From the cell containing the given text, extract its center point as (X, Y) coordinate. 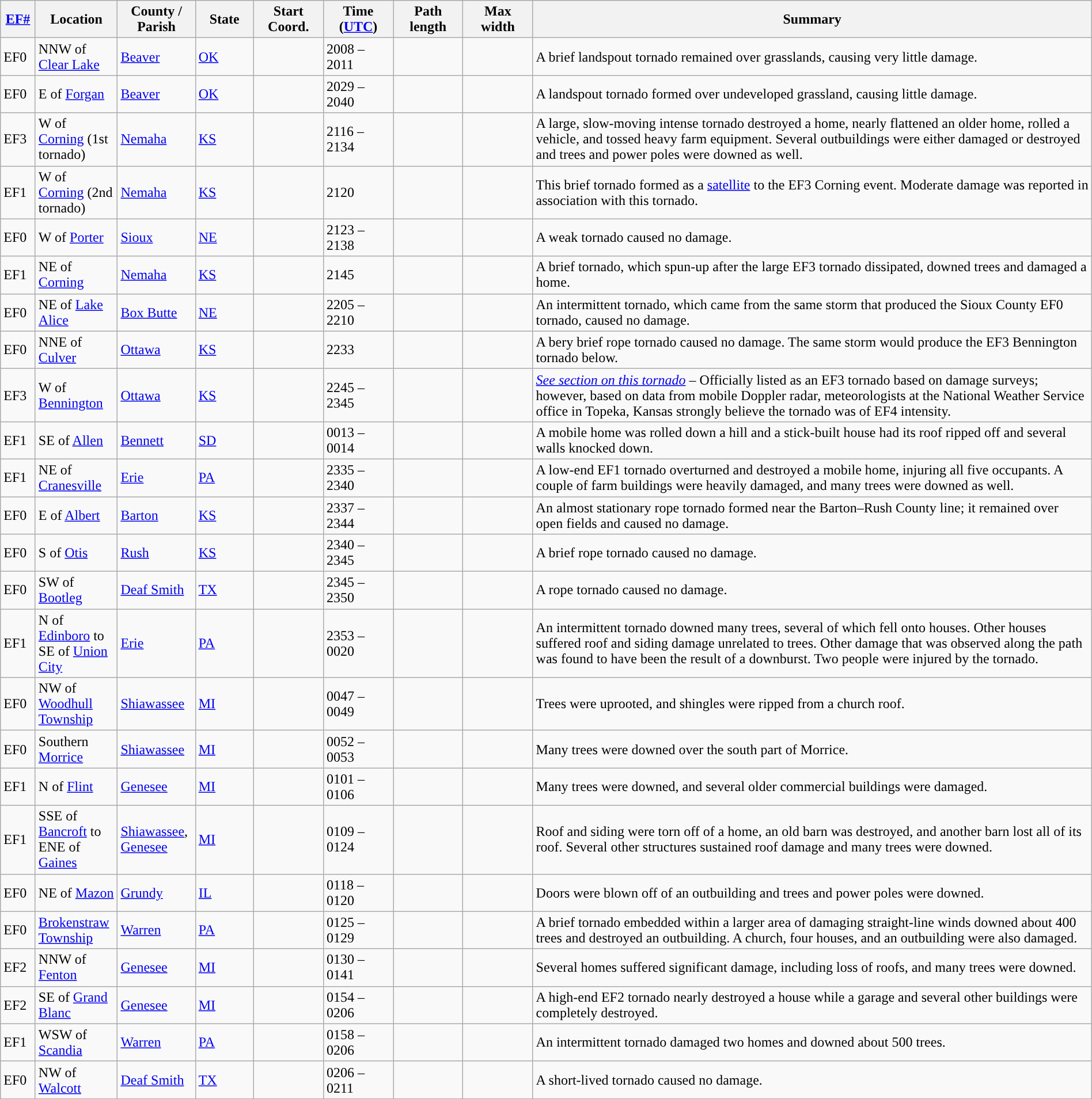
2335 – 2340 (358, 478)
A brief rope tornado caused no damage. (812, 553)
W of Corning (2nd tornado) (76, 192)
This brief tornado formed as a satellite to the EF3 Corning event. Moderate damage was reported in association with this tornado. (812, 192)
A landspout tornado formed over undeveloped grassland, causing little damage. (812, 94)
0130 – 0141 (358, 967)
Southern Morrice (76, 750)
0013 – 0014 (358, 440)
Summary (812, 20)
Trees were uprooted, and shingles were ripped from a church roof. (812, 704)
2120 (358, 192)
W of Bennington (76, 395)
State (225, 20)
SE of Grand Blanc (76, 1005)
Max width (498, 20)
Shiawassee, Genesee (157, 839)
2337 – 2344 (358, 515)
WSW of Scandia (76, 1042)
County / Parish (157, 20)
NW of Woodhull Township (76, 704)
Many trees were downed, and several older commercial buildings were damaged. (812, 786)
0052 – 0053 (358, 750)
EF# (18, 20)
2233 (358, 350)
A weak tornado caused no damage. (812, 237)
Brokenstraw Township (76, 930)
Grundy (157, 892)
NE of Mazon (76, 892)
0047 – 0049 (358, 704)
An almost stationary rope tornado formed near the Barton–Rush County line; it remained over open fields and caused no damage. (812, 515)
2353 – 0020 (358, 644)
A bery brief rope tornado caused no damage. The same storm would produce the EF3 Bennington tornado below. (812, 350)
A brief landspout tornado remained over grasslands, causing very little damage. (812, 56)
2145 (358, 275)
0101 – 0106 (358, 786)
Location (76, 20)
Many trees were downed over the south part of Morrice. (812, 750)
NE of Corning (76, 275)
0154 – 0206 (358, 1005)
A brief tornado, which spun-up after the large EF3 tornado dissipated, downed trees and damaged a home. (812, 275)
2123 – 2138 (358, 237)
NE of Cranesville (76, 478)
An intermittent tornado damaged two homes and downed about 500 trees. (812, 1042)
0206 – 0211 (358, 1080)
E of Forgan (76, 94)
Several homes suffered significant damage, including loss of roofs, and many trees were downed. (812, 967)
Path length (429, 20)
A mobile home was rolled down a hill and a stick-built house had its roof ripped off and several walls knocked down. (812, 440)
SSE of Bancroft to ENE of Gaines (76, 839)
Start Coord. (288, 20)
Doors were blown off of an outbuilding and trees and power poles were downed. (812, 892)
IL (225, 892)
Barton (157, 515)
An intermittent tornado, which came from the same storm that produced the Sioux County EF0 tornado, caused no damage. (812, 312)
NW of Walcott (76, 1080)
Time (UTC) (358, 20)
0125 – 0129 (358, 930)
2345 – 2350 (358, 591)
0118 – 0120 (358, 892)
Rush (157, 553)
W of Porter (76, 237)
N of Flint (76, 786)
N of Edinboro to SE of Union City (76, 644)
A short-lived tornado caused no damage. (812, 1080)
S of Otis (76, 553)
2340 – 2345 (358, 553)
A rope tornado caused no damage. (812, 591)
NNW of Clear Lake (76, 56)
SD (225, 440)
0158 – 0206 (358, 1042)
2116 – 2134 (358, 139)
W of Corning (1st tornado) (76, 139)
NNE of Culver (76, 350)
Box Butte (157, 312)
SE of Allen (76, 440)
E of Albert (76, 515)
2008 – 2011 (358, 56)
SW of Bootleg (76, 591)
2205 – 2210 (358, 312)
Bennett (157, 440)
NE of Lake Alice (76, 312)
A high-end EF2 tornado nearly destroyed a house while a garage and several other buildings were completely destroyed. (812, 1005)
2029 – 2040 (358, 94)
2245 – 2345 (358, 395)
0109 – 0124 (358, 839)
NNW of Fenton (76, 967)
Sioux (157, 237)
